Return (X, Y) of the center of cell containing provided text 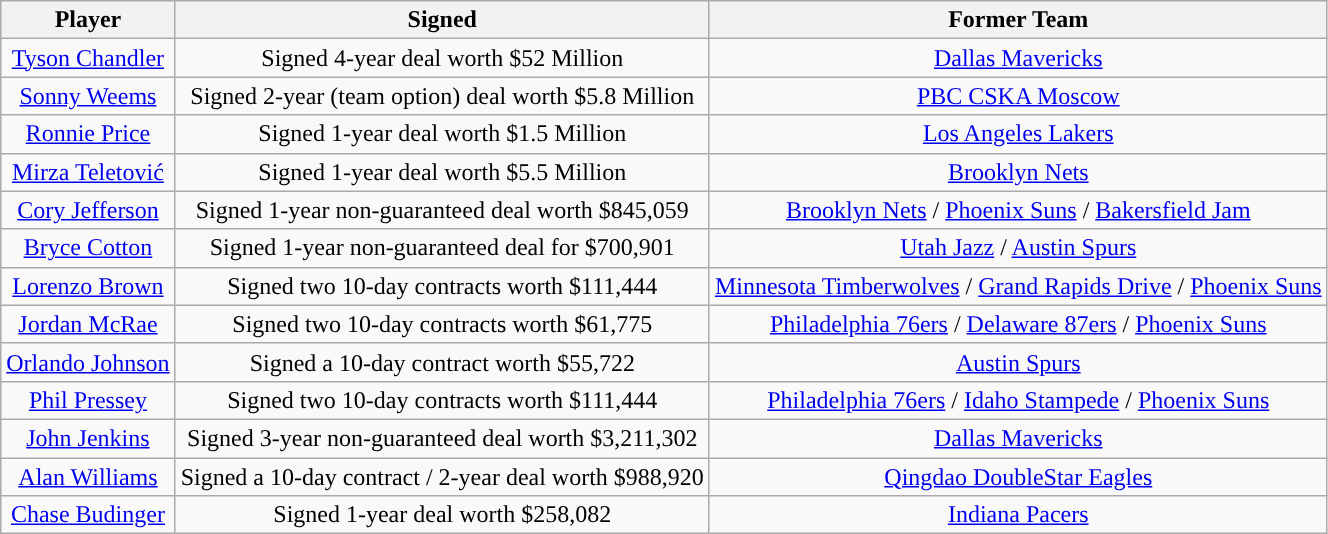
Sonny Weems (88, 96)
Orlando Johnson (88, 362)
Jordan McRae (88, 324)
Philadelphia 76ers / Idaho Stampede / Phoenix Suns (1018, 400)
Signed 1-year deal worth $1.5 Million (442, 134)
Phil Pressey (88, 400)
Signed (442, 20)
Player (88, 20)
Signed two 10-day contracts worth $61,775 (442, 324)
Signed a 10-day contract worth $55,722 (442, 362)
Brooklyn Nets (1018, 172)
Signed a 10-day contract / 2-year deal worth $988,920 (442, 477)
Ronnie Price (88, 134)
Signed 1-year deal worth $5.5 Million (442, 172)
Qingdao DoubleStar Eagles (1018, 477)
Cory Jefferson (88, 210)
Signed 2-year (team option) deal worth $5.8 Million (442, 96)
Bryce Cotton (88, 248)
Philadelphia 76ers / Delaware 87ers / Phoenix Suns (1018, 324)
Mirza Teletović (88, 172)
Tyson Chandler (88, 58)
Minnesota Timberwolves / Grand Rapids Drive / Phoenix Suns (1018, 286)
Signed 1-year deal worth $258,082 (442, 515)
PBC CSKA Moscow (1018, 96)
John Jenkins (88, 438)
Lorenzo Brown (88, 286)
Brooklyn Nets / Phoenix Suns / Bakersfield Jam (1018, 210)
Chase Budinger (88, 515)
Signed 3-year non-guaranteed deal worth $3,211,302 (442, 438)
Indiana Pacers (1018, 515)
Signed 4-year deal worth $52 Million (442, 58)
Austin Spurs (1018, 362)
Alan Williams (88, 477)
Signed 1-year non-guaranteed deal worth $845,059 (442, 210)
Signed 1-year non-guaranteed deal for $700,901 (442, 248)
Former Team (1018, 20)
Los Angeles Lakers (1018, 134)
Utah Jazz / Austin Spurs (1018, 248)
